Identify which cell holds the provided text, then report its [x, y] central coordinate. 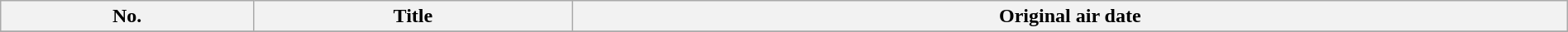
No. [127, 16]
Original air date [1070, 16]
Title [413, 16]
